Provide the (x, y) coordinate of the cell's center where the given text is located.  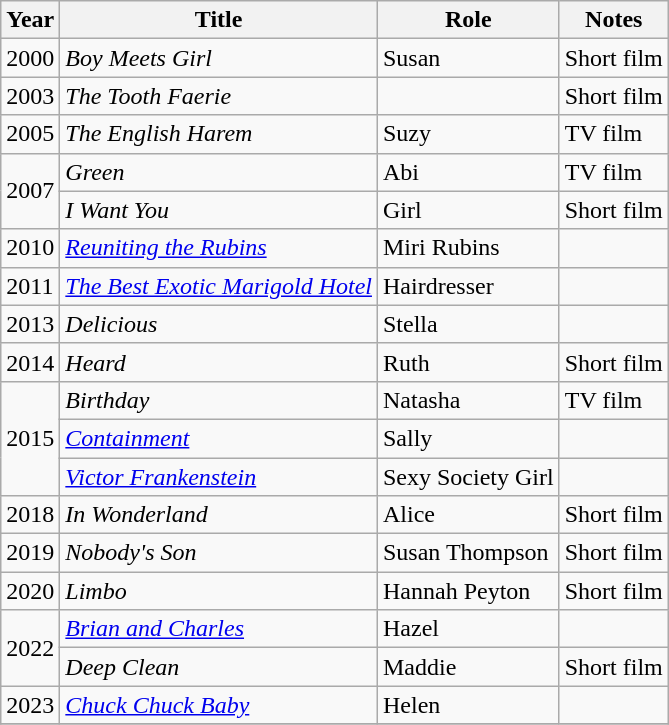
Miri Rubins (468, 248)
2022 (30, 648)
2020 (30, 591)
2003 (30, 96)
Helen (468, 705)
Ruth (468, 362)
2014 (30, 362)
Role (468, 20)
Delicious (219, 324)
Hairdresser (468, 286)
Heard (219, 362)
2011 (30, 286)
Birthday (219, 400)
Sexy Society Girl (468, 477)
The English Harem (219, 134)
Containment (219, 438)
Suzy (468, 134)
2023 (30, 705)
2007 (30, 191)
Sally (468, 438)
Limbo (219, 591)
2000 (30, 58)
Stella (468, 324)
Notes (614, 20)
Susan (468, 58)
Brian and Charles (219, 629)
Title (219, 20)
Susan Thompson (468, 553)
Victor Frankenstein (219, 477)
Natasha (468, 400)
Alice (468, 515)
Boy Meets Girl (219, 58)
2013 (30, 324)
Green (219, 172)
Maddie (468, 667)
The Tooth Faerie (219, 96)
In Wonderland (219, 515)
Girl (468, 210)
2015 (30, 438)
2010 (30, 248)
2018 (30, 515)
2019 (30, 553)
Abi (468, 172)
Chuck Chuck Baby (219, 705)
I Want You (219, 210)
Nobody's Son (219, 553)
Year (30, 20)
The Best Exotic Marigold Hotel (219, 286)
Deep Clean (219, 667)
2005 (30, 134)
Hannah Peyton (468, 591)
Hazel (468, 629)
Reuniting the Rubins (219, 248)
